Find where the given text appears and provide that cell's center as (X, Y) coordinate. 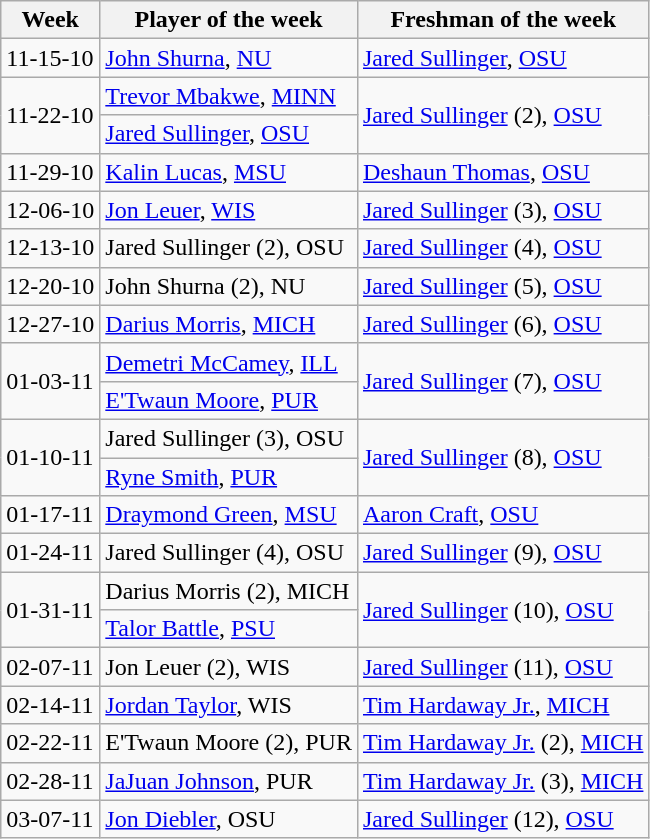
Jared Sullinger (5), OSU (502, 286)
01-10-11 (50, 457)
JaJuan Johnson, PUR (229, 781)
E'Twaun Moore, PUR (229, 400)
02-22-11 (50, 743)
Jared Sullinger (7), OSU (502, 381)
Jared Sullinger (11), OSU (502, 667)
Jon Leuer, WIS (229, 210)
Ryne Smith, PUR (229, 477)
01-17-11 (50, 515)
Kalin Lucas, MSU (229, 172)
Jared Sullinger (12), OSU (502, 819)
12-20-10 (50, 286)
02-28-11 (50, 781)
John Shurna (2), NU (229, 286)
Aaron Craft, OSU (502, 515)
Jon Leuer (2), WIS (229, 667)
Draymond Green, MSU (229, 515)
Player of the week (229, 20)
01-31-11 (50, 610)
11-15-10 (50, 58)
12-27-10 (50, 324)
12-06-10 (50, 210)
Darius Morris (2), MICH (229, 591)
Talor Battle, PSU (229, 629)
John Shurna, NU (229, 58)
Jordan Taylor, WIS (229, 705)
Week (50, 20)
02-07-11 (50, 667)
11-22-10 (50, 115)
Tim Hardaway Jr. (2), MICH (502, 743)
Demetri McCamey, ILL (229, 362)
01-03-11 (50, 381)
03-07-11 (50, 819)
Trevor Mbakwe, MINN (229, 96)
01-24-11 (50, 553)
Darius Morris, MICH (229, 324)
Jon Diebler, OSU (229, 819)
Freshman of the week (502, 20)
Jared Sullinger (6), OSU (502, 324)
02-14-11 (50, 705)
Tim Hardaway Jr. (3), MICH (502, 781)
E'Twaun Moore (2), PUR (229, 743)
Deshaun Thomas, OSU (502, 172)
Jared Sullinger (9), OSU (502, 553)
11-29-10 (50, 172)
12-13-10 (50, 248)
Jared Sullinger (10), OSU (502, 610)
Jared Sullinger (8), OSU (502, 457)
Tim Hardaway Jr., MICH (502, 705)
